Locate the cell with the specified text and output its [X, Y] center coordinate. 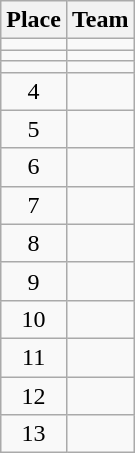
12 [34, 395]
8 [34, 243]
9 [34, 281]
Team [100, 20]
10 [34, 319]
13 [34, 434]
7 [34, 205]
11 [34, 357]
6 [34, 167]
4 [34, 91]
Place [34, 20]
5 [34, 129]
